For the text-containing cell, return its midpoint in (X, Y) coordinate format. 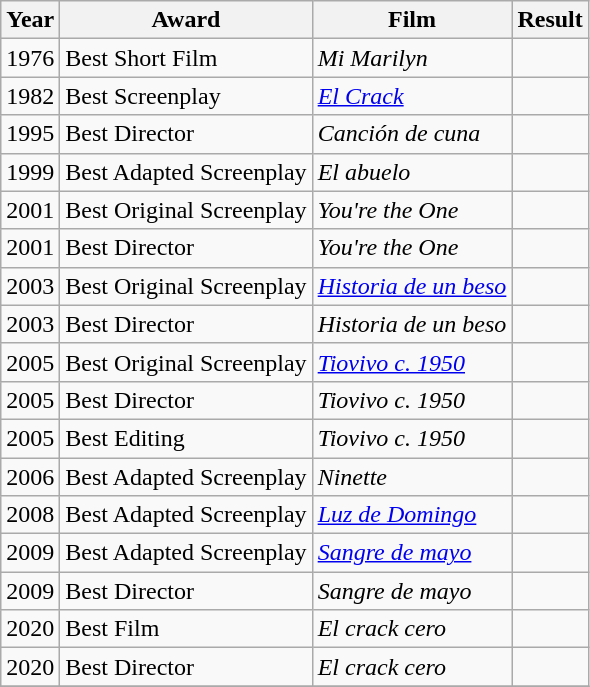
Best Film (186, 629)
Result (550, 20)
Award (186, 20)
1995 (30, 134)
1976 (30, 58)
1999 (30, 172)
2006 (30, 477)
Year (30, 20)
Ninette (412, 477)
El abuelo (412, 172)
Luz de Domingo (412, 515)
2008 (30, 515)
Best Editing (186, 438)
Mi Marilyn (412, 58)
Best Short Film (186, 58)
Film (412, 20)
1982 (30, 96)
Canción de cuna (412, 134)
Best Screenplay (186, 96)
El Crack (412, 96)
